Find where the given text appears and provide that cell's center as [x, y] coordinate. 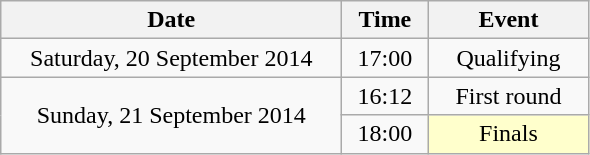
17:00 [385, 58]
Saturday, 20 September 2014 [172, 58]
Date [172, 20]
First round [508, 96]
Sunday, 21 September 2014 [172, 115]
Event [508, 20]
Qualifying [508, 58]
18:00 [385, 134]
Finals [508, 134]
Time [385, 20]
16:12 [385, 96]
